Determine the [X, Y] coordinate at the center of the cell enclosing the given text.  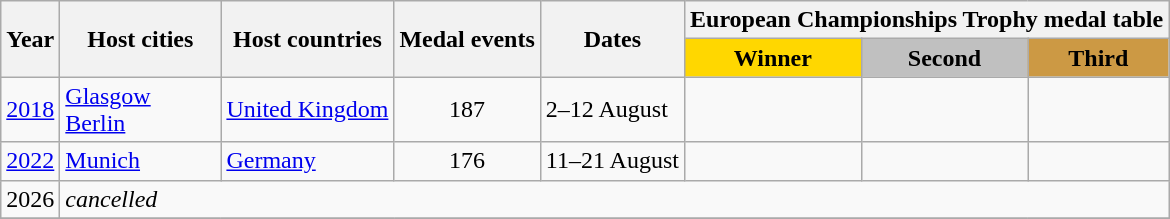
Third [1098, 58]
Second [944, 58]
187 [467, 110]
2018 [30, 110]
Munich [140, 161]
2026 [30, 199]
11–21 August [612, 161]
2–12 August [612, 110]
cancelled [614, 199]
Dates [612, 39]
Germany [308, 161]
European Championships Trophy medal table [926, 20]
176 [467, 161]
United Kingdom [308, 110]
Year [30, 39]
GlasgowBerlin [140, 110]
Host countries [308, 39]
Host cities [140, 39]
Winner [772, 58]
2022 [30, 161]
Medal events [467, 39]
